Search for the cell housing the specified text and yield its (x, y) center coordinate. 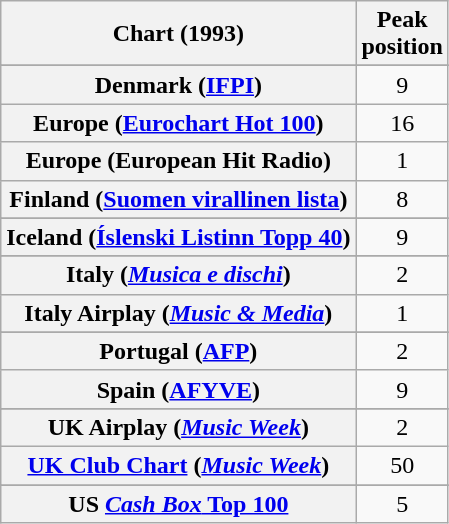
16 (402, 123)
5 (402, 503)
Europe (Eurochart Hot 100) (178, 123)
UK Airplay (Music Week) (178, 427)
Finland (Suomen virallinen lista) (178, 199)
8 (402, 199)
Italy Airplay (Music & Media) (178, 313)
Denmark (IFPI) (178, 85)
Italy (Musica e dischi) (178, 275)
Portugal (AFP) (178, 351)
Iceland (Íslenski Listinn Topp 40) (178, 237)
UK Club Chart (Music Week) (178, 465)
Peakposition (402, 34)
Europe (European Hit Radio) (178, 161)
Spain (AFYVE) (178, 389)
50 (402, 465)
Chart (1993) (178, 34)
US Cash Box Top 100 (178, 503)
